Determine the [X, Y] coordinate at the center of the cell enclosing the given text.  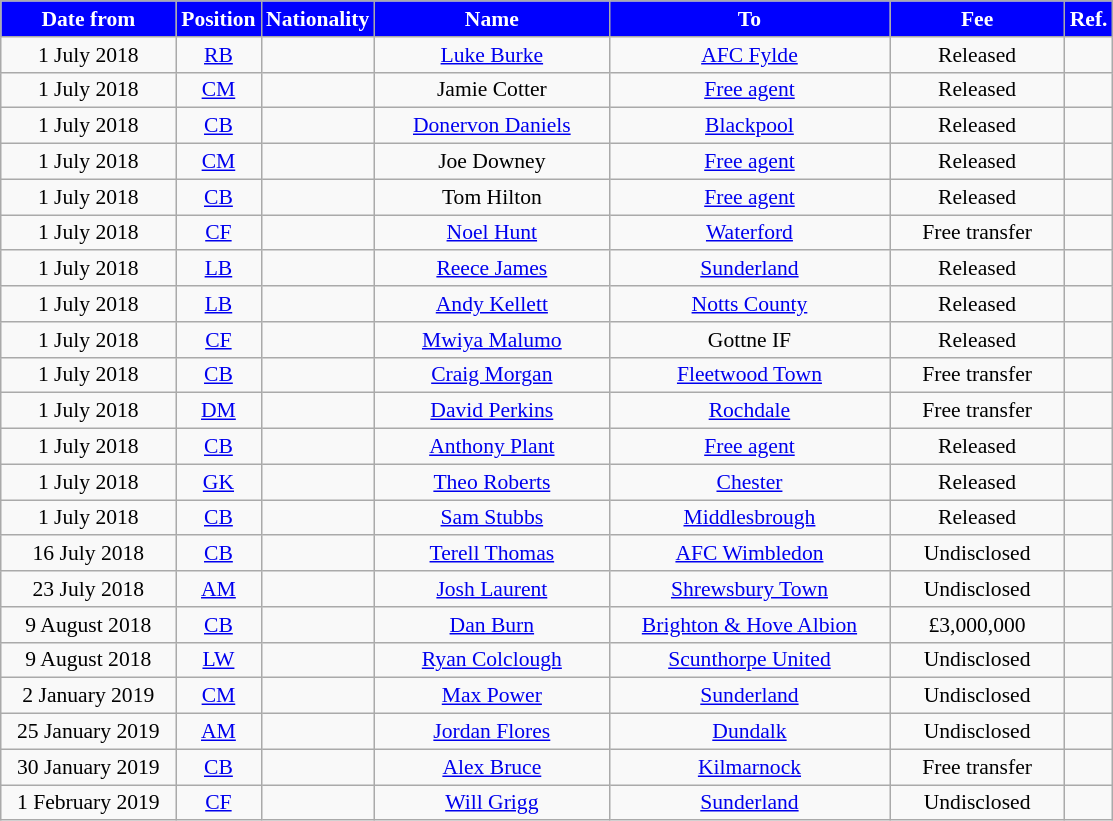
Brighton & Hove Albion [749, 625]
Middlesbrough [749, 518]
Fee [978, 19]
Dundalk [749, 732]
Alex Bruce [492, 767]
30 January 2019 [88, 767]
1 February 2019 [88, 803]
Kilmarnock [749, 767]
Rochdale [749, 411]
DM [218, 411]
RB [218, 55]
£3,000,000 [978, 625]
Jordan Flores [492, 732]
Theo Roberts [492, 482]
Josh Laurent [492, 589]
Terell Thomas [492, 554]
Notts County [749, 304]
Noel Hunt [492, 233]
AFC Wimbledon [749, 554]
Name [492, 19]
Luke Burke [492, 55]
Shrewsbury Town [749, 589]
Sam Stubbs [492, 518]
Blackpool [749, 126]
Anthony Plant [492, 447]
16 July 2018 [88, 554]
Nationality [318, 19]
Gottne IF [749, 340]
Andy Kellett [492, 304]
Chester [749, 482]
Jamie Cotter [492, 90]
Mwiya Malumo [492, 340]
Ryan Colclough [492, 660]
David Perkins [492, 411]
Joe Downey [492, 162]
Max Power [492, 696]
Craig Morgan [492, 375]
To [749, 19]
2 January 2019 [88, 696]
Will Grigg [492, 803]
LW [218, 660]
Donervon Daniels [492, 126]
25 January 2019 [88, 732]
23 July 2018 [88, 589]
Dan Burn [492, 625]
Ref. [1089, 19]
Fleetwood Town [749, 375]
Reece James [492, 269]
Scunthorpe United [749, 660]
GK [218, 482]
AFC Fylde [749, 55]
Waterford [749, 233]
Position [218, 19]
Date from [88, 19]
Tom Hilton [492, 197]
